Locate the cell with the specified text and output its (X, Y) center coordinate. 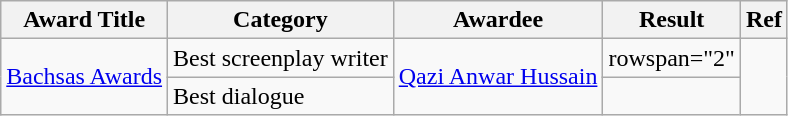
Result (672, 20)
Best screenplay writer (281, 58)
Award Title (84, 20)
Ref (764, 20)
Awardee (498, 20)
Qazi Anwar Hussain (498, 77)
rowspan="2" (672, 58)
Category (281, 20)
Bachsas Awards (84, 77)
Best dialogue (281, 96)
